From the cell containing the given text, extract its center point as (X, Y) coordinate. 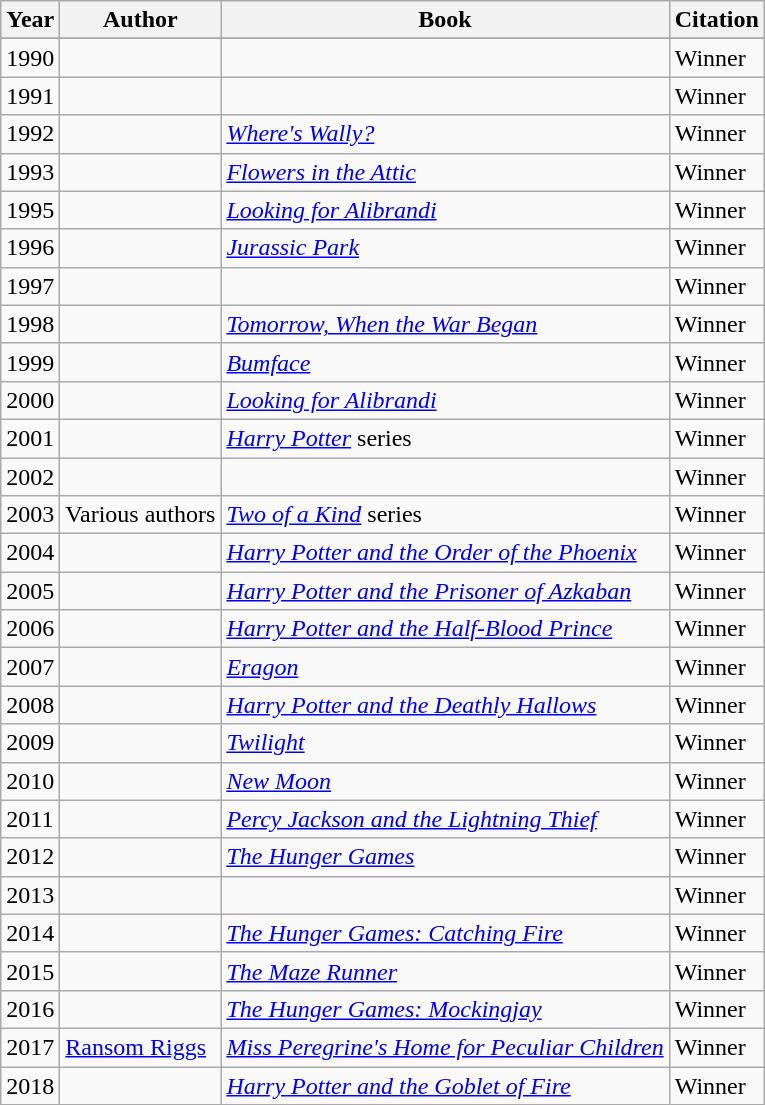
Where's Wally? (445, 134)
2012 (30, 857)
2002 (30, 477)
Harry Potter and the Prisoner of Azkaban (445, 591)
2001 (30, 438)
2008 (30, 705)
1999 (30, 362)
Book (445, 20)
2018 (30, 1085)
2000 (30, 400)
2017 (30, 1047)
2009 (30, 743)
Various authors (140, 515)
1998 (30, 324)
2005 (30, 591)
1993 (30, 172)
The Hunger Games: Mockingjay (445, 1009)
Citation (716, 20)
1991 (30, 96)
Twilight (445, 743)
The Maze Runner (445, 971)
Harry Potter and the Order of the Phoenix (445, 553)
Tomorrow, When the War Began (445, 324)
Harry Potter and the Deathly Hallows (445, 705)
Two of a Kind series (445, 515)
Flowers in the Attic (445, 172)
2015 (30, 971)
1995 (30, 210)
Harry Potter series (445, 438)
Ransom Riggs (140, 1047)
2006 (30, 629)
2003 (30, 515)
2013 (30, 895)
2011 (30, 819)
1992 (30, 134)
The Hunger Games: Catching Fire (445, 933)
Author (140, 20)
2016 (30, 1009)
Year (30, 20)
Harry Potter and the Half-Blood Prince (445, 629)
1997 (30, 286)
Jurassic Park (445, 248)
Miss Peregrine's Home for Peculiar Children (445, 1047)
The Hunger Games (445, 857)
1990 (30, 58)
Eragon (445, 667)
Bumface (445, 362)
Percy Jackson and the Lightning Thief (445, 819)
2014 (30, 933)
Harry Potter and the Goblet of Fire (445, 1085)
New Moon (445, 781)
1996 (30, 248)
2004 (30, 553)
2010 (30, 781)
2007 (30, 667)
